Determine the (X, Y) coordinate at the center of the cell enclosing the given text.  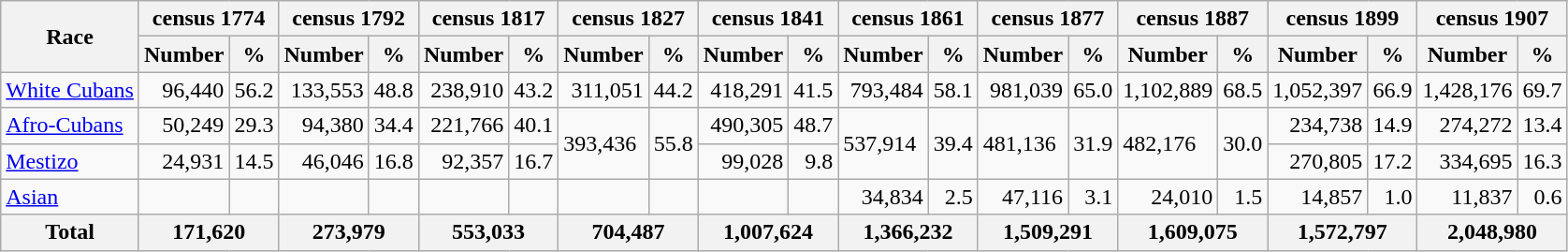
96,440 (183, 90)
30.0 (1242, 143)
99,028 (743, 161)
14.9 (1392, 126)
393,436 (603, 143)
490,305 (743, 126)
40.1 (533, 126)
482,176 (1168, 143)
1,428,176 (1467, 90)
24,931 (183, 161)
1,102,889 (1168, 90)
704,487 (629, 232)
1,007,624 (767, 232)
39.4 (952, 143)
Afro-Cubans (70, 126)
11,837 (1467, 197)
481,136 (1023, 143)
133,553 (324, 90)
census 1861 (907, 19)
1,509,291 (1048, 232)
69.7 (1542, 90)
13.4 (1542, 126)
311,051 (603, 90)
Asian (70, 197)
census 1827 (629, 19)
334,695 (1467, 161)
24,010 (1168, 197)
16.3 (1542, 161)
29.3 (254, 126)
418,291 (743, 90)
Mestizo (70, 161)
537,914 (883, 143)
16.7 (533, 161)
14,857 (1317, 197)
44.2 (674, 90)
273,979 (348, 232)
553,033 (488, 232)
34.4 (393, 126)
1.0 (1392, 197)
census 1792 (348, 19)
census 1899 (1343, 19)
55.8 (674, 143)
274,272 (1467, 126)
census 1817 (488, 19)
48.8 (393, 90)
234,738 (1317, 126)
14.5 (254, 161)
census 1841 (767, 19)
50,249 (183, 126)
1,609,075 (1193, 232)
65.0 (1093, 90)
270,805 (1317, 161)
1,572,797 (1343, 232)
34,834 (883, 197)
White Cubans (70, 90)
16.8 (393, 161)
92,357 (463, 161)
66.9 (1392, 90)
17.2 (1392, 161)
981,039 (1023, 90)
2,048,980 (1492, 232)
Race (70, 37)
1,366,232 (907, 232)
3.1 (1093, 197)
Total (70, 232)
9.8 (814, 161)
221,766 (463, 126)
238,910 (463, 90)
171,620 (208, 232)
48.7 (814, 126)
census 1877 (1048, 19)
68.5 (1242, 90)
47,116 (1023, 197)
94,380 (324, 126)
793,484 (883, 90)
census 1907 (1492, 19)
43.2 (533, 90)
46,046 (324, 161)
1.5 (1242, 197)
0.6 (1542, 197)
31.9 (1093, 143)
2.5 (952, 197)
1,052,397 (1317, 90)
41.5 (814, 90)
census 1887 (1193, 19)
58.1 (952, 90)
census 1774 (208, 19)
56.2 (254, 90)
